Identify which cell holds the provided text, then report its (X, Y) central coordinate. 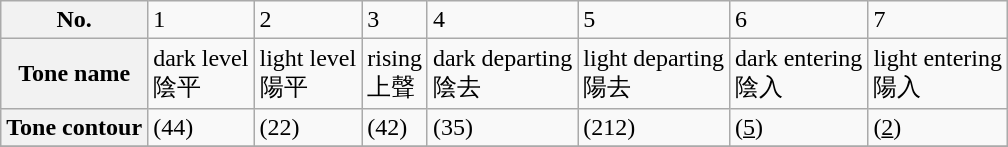
dark entering陰入 (798, 74)
(22) (308, 127)
(44) (201, 127)
(212) (654, 127)
2 (308, 20)
(42) (395, 127)
Tone name (74, 74)
light departing陽去 (654, 74)
No. (74, 20)
dark level陰平 (201, 74)
rising上聲 (395, 74)
5 (654, 20)
3 (395, 20)
(2) (938, 127)
light entering陽入 (938, 74)
1 (201, 20)
dark departing陰去 (502, 74)
Tone contour (74, 127)
light level陽平 (308, 74)
7 (938, 20)
6 (798, 20)
(35) (502, 127)
(5) (798, 127)
4 (502, 20)
